Determine the (x, y) coordinate at the center of the cell enclosing the given text.  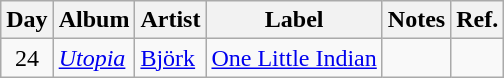
Utopia (94, 58)
Day (27, 20)
Björk (170, 58)
Notes (416, 20)
24 (27, 58)
Label (294, 20)
Ref. (478, 20)
Artist (170, 20)
Album (94, 20)
One Little Indian (294, 58)
